Pinpoint the cell where the given text exists, returning its [X, Y] midpoint coordinate. 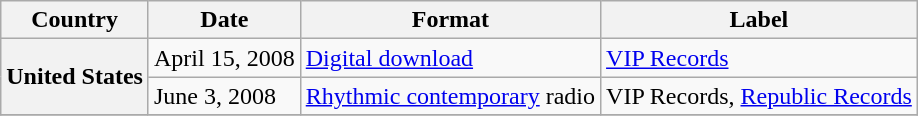
VIP Records [760, 58]
VIP Records, Republic Records [760, 96]
Rhythmic contemporary radio [450, 96]
April 15, 2008 [224, 58]
Country [75, 20]
June 3, 2008 [224, 96]
Digital download [450, 58]
United States [75, 77]
Format [450, 20]
Date [224, 20]
Label [760, 20]
